Output the (X, Y) coordinate of the center of the cell containing the given text.  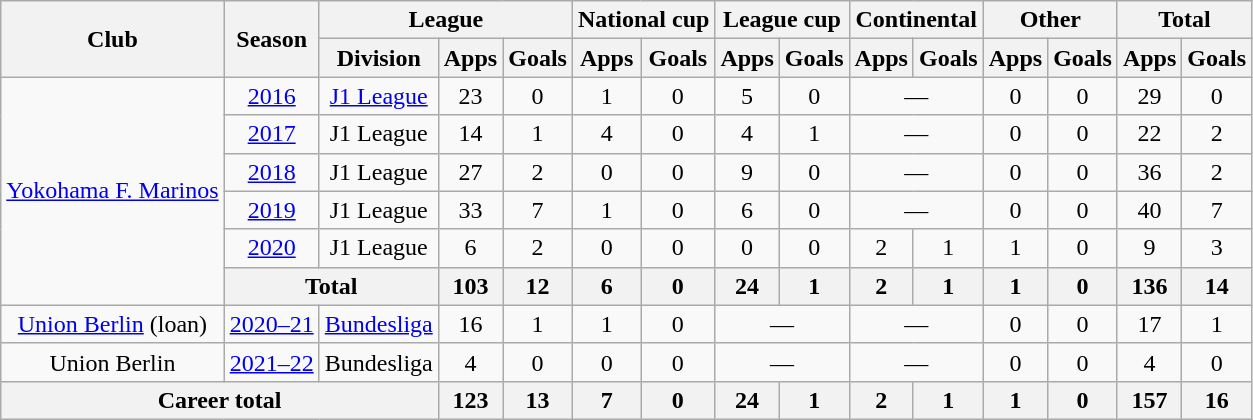
23 (470, 96)
2021–22 (272, 362)
13 (538, 400)
Union Berlin (loan) (112, 324)
157 (1149, 400)
3 (1217, 248)
2016 (272, 96)
2020–21 (272, 324)
29 (1149, 96)
2017 (272, 134)
Union Berlin (112, 362)
2018 (272, 172)
Season (272, 39)
League cup (782, 20)
Yokohama F. Marinos (112, 191)
National cup (643, 20)
27 (470, 172)
Other (1050, 20)
40 (1149, 210)
2020 (272, 248)
League (446, 20)
17 (1149, 324)
Continental (916, 20)
136 (1149, 286)
2019 (272, 210)
Division (378, 58)
22 (1149, 134)
12 (538, 286)
123 (470, 400)
103 (470, 286)
Club (112, 39)
36 (1149, 172)
Career total (220, 400)
5 (747, 96)
33 (470, 210)
